Locate the cell with the specified text and output its [X, Y] center coordinate. 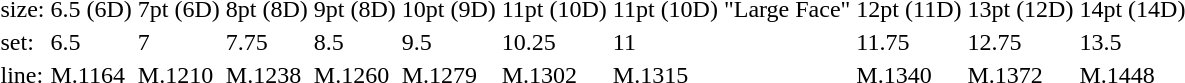
9.5 [448, 42]
10.25 [554, 42]
11.75 [909, 42]
11 [732, 42]
12.75 [1020, 42]
7.75 [266, 42]
6.5 [91, 42]
8.5 [354, 42]
7 [178, 42]
